Return the (X, Y) coordinate for the center point of the cell that contains the specified text.  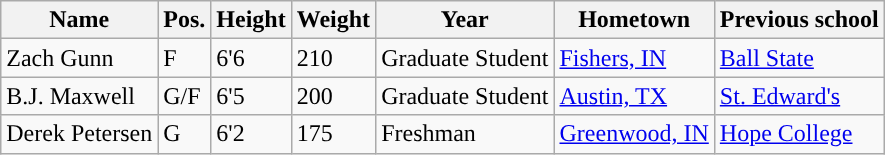
Previous school (799, 20)
Name (80, 20)
6'6 (251, 58)
St. Edward's (799, 96)
Hometown (634, 20)
Ball State (799, 58)
Derek Petersen (80, 134)
Weight (333, 20)
210 (333, 58)
175 (333, 134)
Hope College (799, 134)
Year (465, 20)
F (184, 58)
6'5 (251, 96)
Pos. (184, 20)
200 (333, 96)
Austin, TX (634, 96)
G (184, 134)
B.J. Maxwell (80, 96)
Fishers, IN (634, 58)
G/F (184, 96)
Greenwood, IN (634, 134)
Zach Gunn (80, 58)
Height (251, 20)
6'2 (251, 134)
Freshman (465, 134)
